Output the [x, y] coordinate of the center of the cell containing the given text.  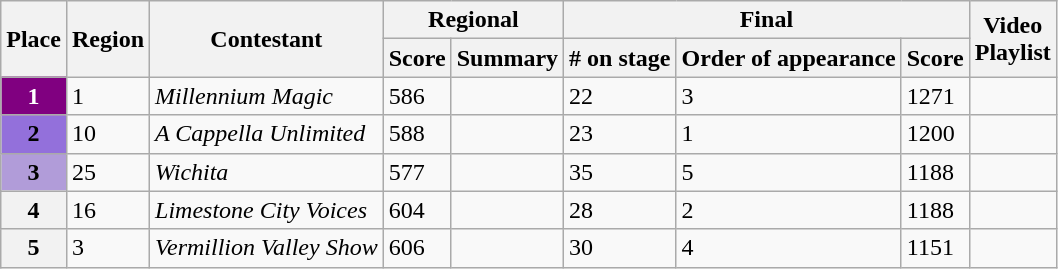
586 [417, 96]
Vermillion Valley Show [267, 248]
A Cappella Unlimited [267, 134]
577 [417, 172]
Final [767, 20]
VideoPlaylist [1012, 39]
# on stage [620, 58]
1271 [935, 96]
28 [620, 210]
35 [620, 172]
30 [620, 248]
Order of appearance [788, 58]
588 [417, 134]
Region [108, 39]
Contestant [267, 39]
22 [620, 96]
16 [108, 210]
23 [620, 134]
25 [108, 172]
Regional [473, 20]
1151 [935, 248]
10 [108, 134]
Summary [507, 58]
604 [417, 210]
Millennium Magic [267, 96]
606 [417, 248]
Wichita [267, 172]
1200 [935, 134]
Place [34, 39]
Limestone City Voices [267, 210]
